Provide the (X, Y) coordinate of the cell's center where the given text is located.  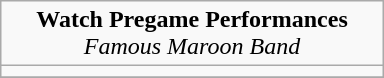
Watch Pregame PerformancesFamous Maroon Band (192, 34)
